Return (X, Y) of the center of cell containing provided text 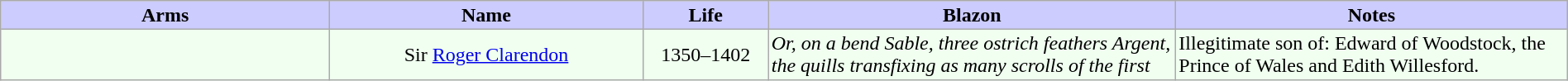
Arms (165, 15)
Notes (1372, 15)
Or, on a bend Sable, three ostrich feathers Argent, the quills transfixing as many scrolls of the first (973, 55)
Blazon (973, 15)
1350–1402 (705, 55)
Name (486, 15)
Life (705, 15)
Illegitimate son of: Edward of Woodstock, the Prince of Wales and Edith Willesford. (1372, 55)
Sir Roger Clarendon (486, 55)
